Determine the (X, Y) coordinate at the center of the cell enclosing the given text.  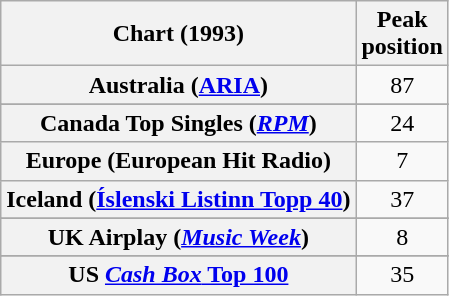
US Cash Box Top 100 (178, 275)
Canada Top Singles (RPM) (178, 123)
Peak position (402, 34)
UK Airplay (Music Week) (178, 237)
8 (402, 237)
7 (402, 161)
Iceland (Íslenski Listinn Topp 40) (178, 199)
Europe (European Hit Radio) (178, 161)
24 (402, 123)
35 (402, 275)
37 (402, 199)
87 (402, 85)
Chart (1993) (178, 34)
Australia (ARIA) (178, 85)
